Extract the (x, y) coordinate from the center of the cell holding the provided text.  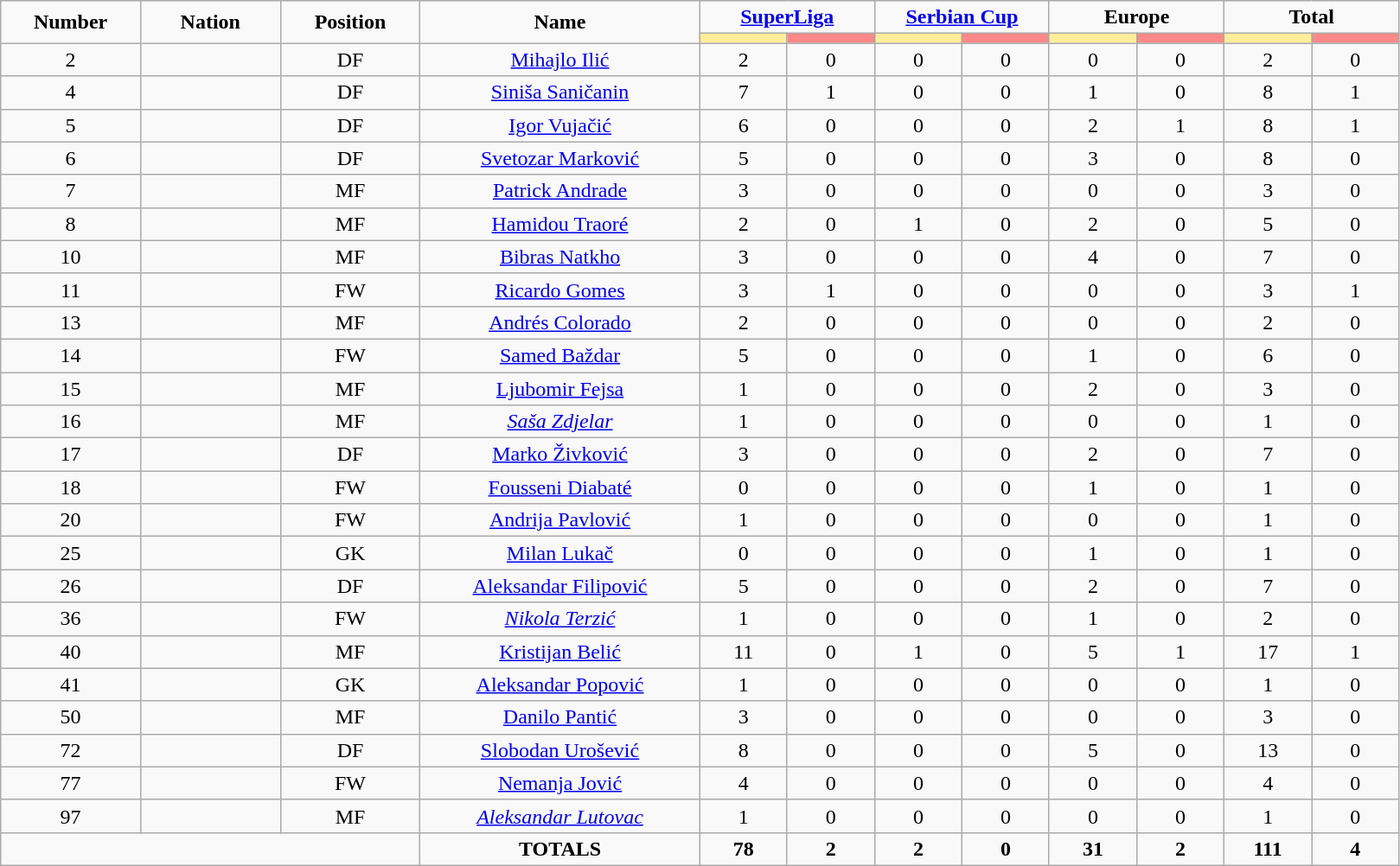
Name (560, 22)
14 (71, 355)
Slobodan Urošević (560, 750)
41 (71, 685)
SuperLiga (787, 17)
Hamidou Traoré (560, 224)
36 (71, 619)
Ricardo Gomes (560, 290)
Nemanja Jović (560, 783)
Ljubomir Fejsa (560, 388)
Number (71, 22)
16 (71, 422)
Samed Baždar (560, 355)
Mihajlo Ilić (560, 60)
Andrija Pavlović (560, 520)
Serbian Cup (962, 17)
Position (350, 22)
77 (71, 783)
20 (71, 520)
40 (71, 652)
Andrés Colorado (560, 322)
Danilo Pantić (560, 717)
Igor Vujačić (560, 125)
111 (1268, 849)
Europe (1136, 17)
Total (1312, 17)
Svetozar Marković (560, 158)
50 (71, 717)
Patrick Andrade (560, 191)
72 (71, 750)
78 (744, 849)
Aleksandar Popović (560, 685)
Aleksandar Lutovac (560, 816)
Aleksandar Filipović (560, 586)
Nation (210, 22)
31 (1093, 849)
Kristijan Belić (560, 652)
18 (71, 487)
Fousseni Diabaté (560, 487)
Saša Zdjelar (560, 422)
TOTALS (560, 849)
15 (71, 388)
25 (71, 553)
Marko Živković (560, 455)
10 (71, 257)
Milan Lukač (560, 553)
97 (71, 816)
26 (71, 586)
Siniša Saničanin (560, 92)
Nikola Terzić (560, 619)
Bibras Natkho (560, 257)
